Provide the (x, y) coordinate of the cell's center where the given text is located.  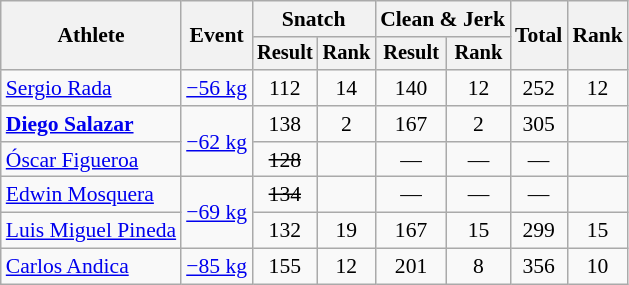
Carlos Andica (91, 267)
112 (285, 88)
Clean & Jerk (442, 19)
−56 kg (216, 88)
138 (285, 124)
134 (285, 195)
−62 kg (216, 142)
8 (478, 267)
10 (598, 267)
299 (538, 231)
252 (538, 88)
201 (411, 267)
155 (285, 267)
305 (538, 124)
Snatch (314, 19)
Óscar Figueroa (91, 160)
Total (538, 36)
−69 kg (216, 212)
Event (216, 36)
−85 kg (216, 267)
Sergio Rada (91, 88)
14 (347, 88)
Diego Salazar (91, 124)
Athlete (91, 36)
128 (285, 160)
356 (538, 267)
19 (347, 231)
Luis Miguel Pineda (91, 231)
Edwin Mosquera (91, 195)
132 (285, 231)
140 (411, 88)
